Detect which cell encompasses the target text, then output its (X, Y) center coordinate. 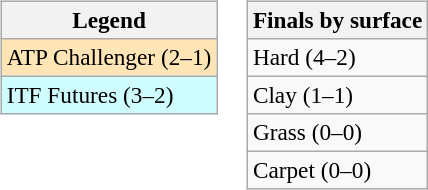
Clay (1–1) (337, 95)
Legend (108, 20)
Grass (0–0) (337, 133)
Carpet (0–0) (337, 171)
Finals by surface (337, 20)
ITF Futures (3–2) (108, 95)
ATP Challenger (2–1) (108, 57)
Hard (4–2) (337, 57)
